Scan for the cell matching the given text and deliver its (x, y) coordinate at center. 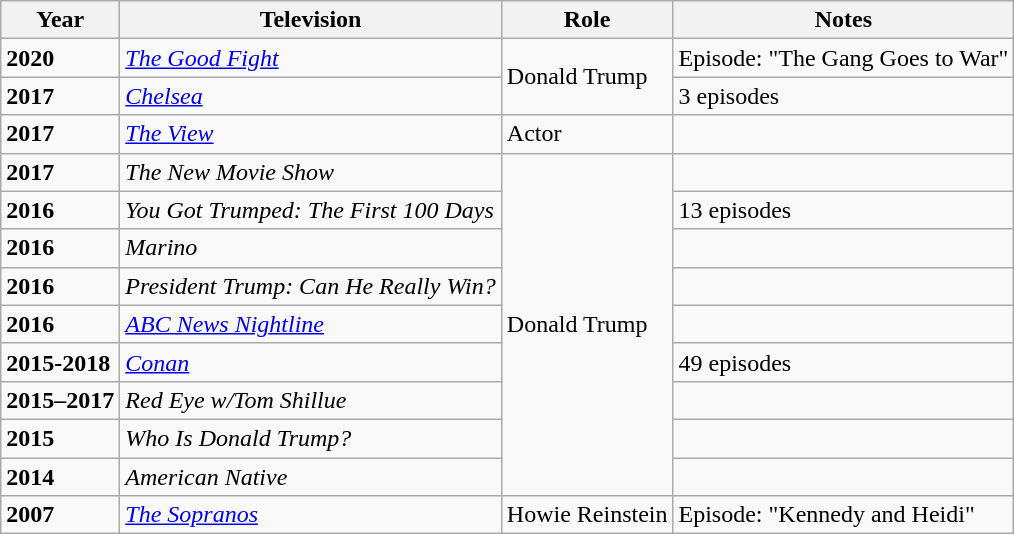
Television (310, 20)
The View (310, 134)
American Native (310, 477)
3 episodes (844, 96)
Role (587, 20)
2015-2018 (60, 362)
Howie Reinstein (587, 515)
Chelsea (310, 96)
Year (60, 20)
Episode: "Kennedy and Heidi" (844, 515)
President Trump: Can He Really Win? (310, 286)
Red Eye w/Tom Shillue (310, 400)
Marino (310, 248)
You Got Trumped: The First 100 Days (310, 210)
2007 (60, 515)
ABC News Nightline (310, 324)
13 episodes (844, 210)
Who Is Donald Trump? (310, 438)
The Good Fight (310, 58)
Conan (310, 362)
2015–2017 (60, 400)
Notes (844, 20)
2014 (60, 477)
The New Movie Show (310, 172)
49 episodes (844, 362)
Actor (587, 134)
The Sopranos (310, 515)
Episode: "The Gang Goes to War" (844, 58)
2020 (60, 58)
2015 (60, 438)
